Find where the given text appears and provide that cell's center as [x, y] coordinate. 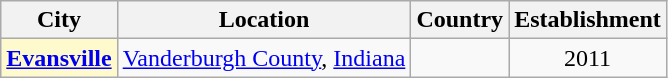
Country [460, 20]
2011 [588, 58]
City [59, 20]
Evansville [59, 58]
Vanderburgh County, Indiana [264, 58]
Location [264, 20]
Establishment [588, 20]
